Locate the cell with the specified text and output its [X, Y] center coordinate. 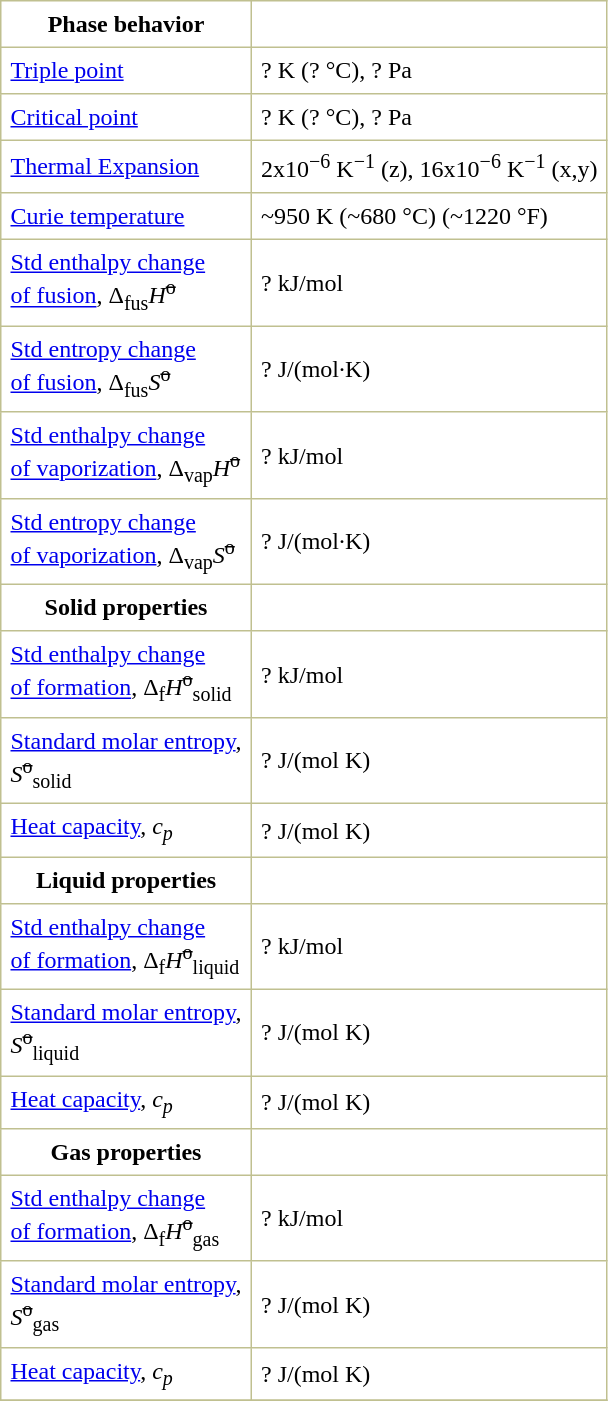
Std enthalpy changeof formation, ΔfHosolid [126, 674]
Standard molar entropy,Soliquid [126, 1032]
Thermal Expansion [126, 166]
Phase behavior [126, 24]
Std enthalpy changeof fusion, ΔfusHo [126, 283]
Std enthalpy changeof formation, ΔfHogas [126, 1218]
Curie temperature [126, 216]
Std enthalpy changeof formation, ΔfHoliquid [126, 946]
Standard molar entropy,Sosolid [126, 761]
Std entropy changeof vaporization, ΔvapSo [126, 542]
Std entropy changeof fusion, ΔfusSo [126, 369]
2x10−6 K−1 (z), 16x10−6 K−1 (x,y) [429, 166]
Gas properties [126, 1151]
Liquid properties [126, 880]
Critical point [126, 117]
Std enthalpy changeof vaporization, ΔvapHo [126, 455]
Solid properties [126, 608]
Standard molar entropy,Sogas [126, 1304]
Triple point [126, 70]
~950 K (~680 °C) (~1220 °F) [429, 216]
